For the text-containing cell, return its midpoint in (x, y) coordinate format. 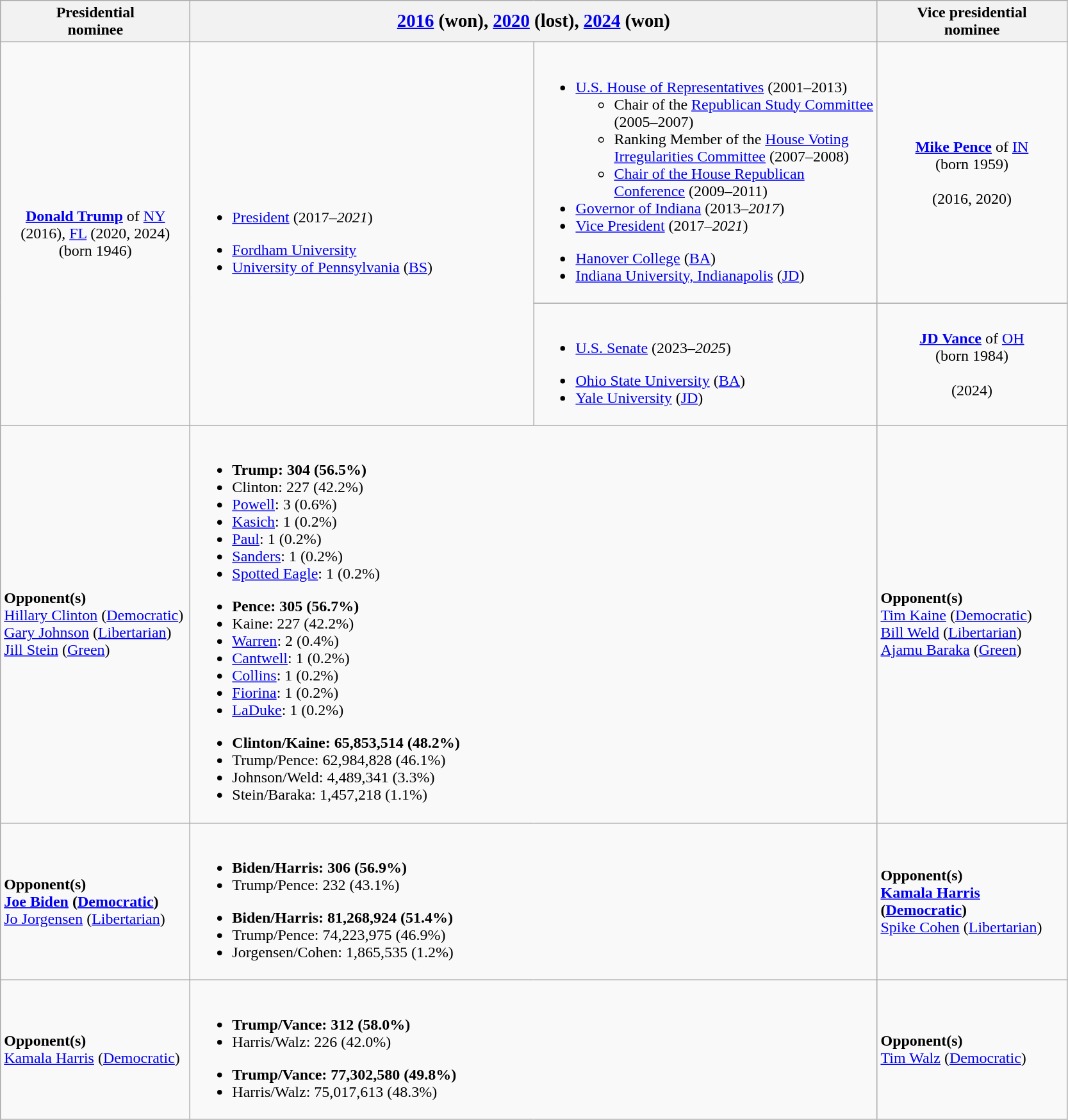
Trump/Vance: 312 (58.0%)Harris/Walz: 226 (42.0%)Trump/Vance: 77,302,580 (49.8%)Harris/Walz: 75,017,613 (48.3%) (534, 1050)
Opponent(s)Joe Biden (Democratic)Jo Jorgensen (Libertarian) (95, 901)
Opponent(s)Kamala Harris (Democratic)Spike Cohen (Libertarian) (972, 901)
U.S. Senate (2023–2025)Ohio State University (BA)Yale University (JD) (705, 364)
JD Vance of OH(born 1984)(2024) (972, 364)
Opponent(s)Kamala Harris (Democratic) (95, 1050)
Opponent(s)Tim Kaine (Democratic)Bill Weld (Libertarian)Ajamu Baraka (Green) (972, 624)
Biden/Harris: 306 (56.9%)Trump/Pence: 232 (43.1%)Biden/Harris: 81,268,924 (51.4%)Trump/Pence: 74,223,975 (46.9%)Jorgensen/Cohen: 1,865,535 (1.2%) (534, 901)
Presidentialnominee (95, 22)
Opponent(s)Tim Walz (Democratic) (972, 1050)
2016 (won), 2020 (lost), 2024 (won) (534, 22)
President (2017–2021)Fordham UniversityUniversity of Pennsylvania (BS) (362, 234)
Opponent(s)Hillary Clinton (Democratic)Gary Johnson (Libertarian)Jill Stein (Green) (95, 624)
Vice presidentialnominee (972, 22)
Mike Pence of IN(born 1959)(2016, 2020) (972, 173)
Donald Trump of NY (2016), FL (2020, 2024)(born 1946) (95, 234)
